Locate the cell with the specified text and output its (x, y) center coordinate. 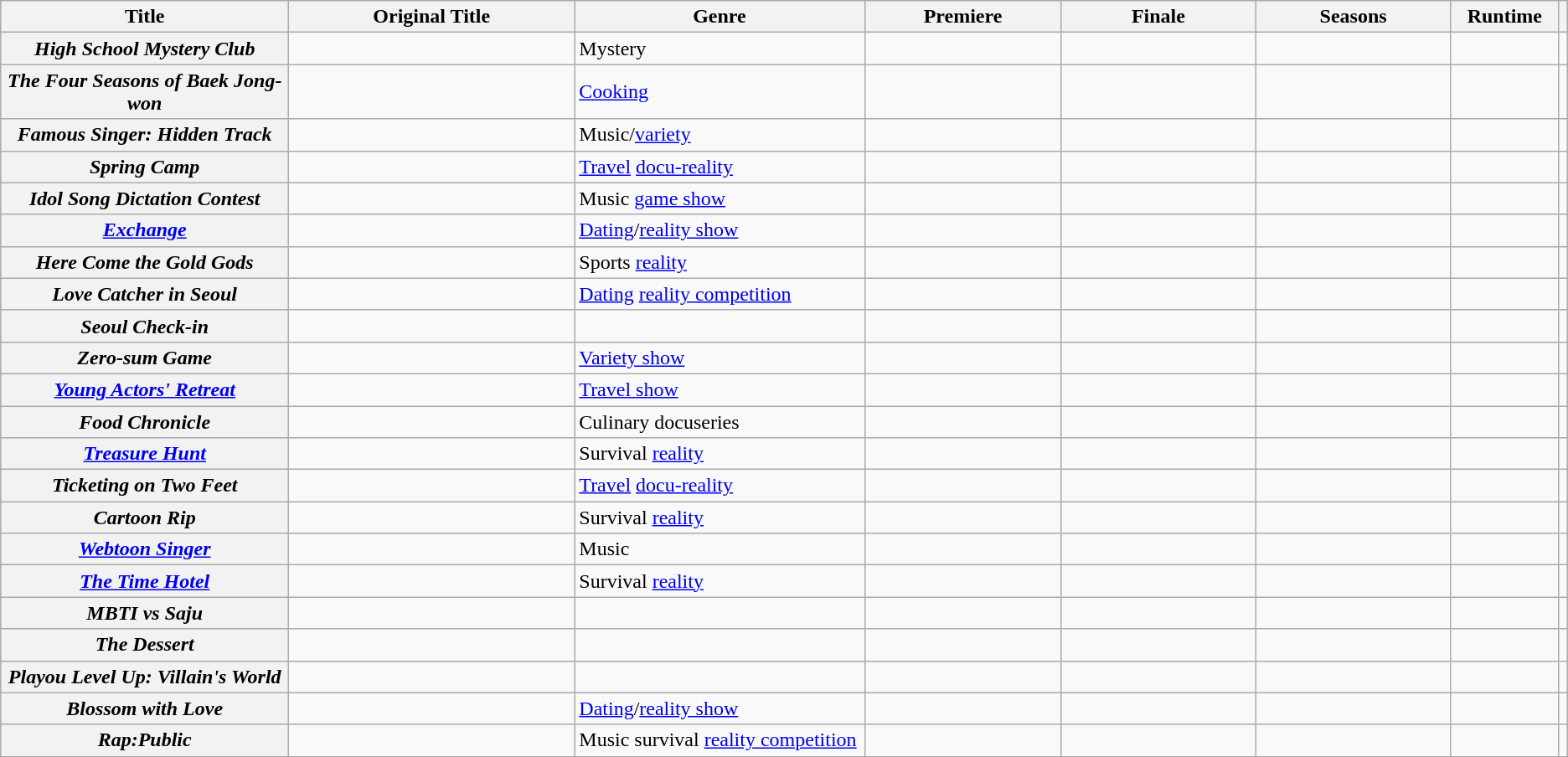
Runtime (1504, 17)
Zero-sum Game (145, 358)
Music/variety (720, 135)
Idol Song Dictation Contest (145, 198)
Seoul Check-in (145, 326)
Music (720, 549)
Culinary docuseries (720, 421)
Title (145, 17)
Dating reality competition (720, 294)
Exchange (145, 230)
Finale (1158, 17)
Travel show (720, 389)
The Dessert (145, 645)
Music survival reality competition (720, 740)
Here Come the Gold Gods (145, 262)
The Four Seasons of Baek Jong-won (145, 92)
Blossom with Love (145, 708)
Food Chronicle (145, 421)
Variety show (720, 358)
Rap:Public (145, 740)
Sports reality (720, 262)
Ticketing on Two Feet (145, 486)
Premiere (963, 17)
Cartoon Rip (145, 518)
Seasons (1354, 17)
Webtoon Singer (145, 549)
Famous Singer: Hidden Track (145, 135)
Original Title (432, 17)
Cooking (720, 92)
The Time Hotel (145, 581)
Young Actors' Retreat (145, 389)
Treasure Hunt (145, 454)
Love Catcher in Seoul (145, 294)
MBTI vs Saju (145, 613)
Genre (720, 17)
Playou Level Up: Villain's World (145, 677)
Spring Camp (145, 167)
High School Mystery Club (145, 49)
Mystery (720, 49)
Music game show (720, 198)
